Capture the cell that displays the provided text and extract its (x, y) central coordinate. 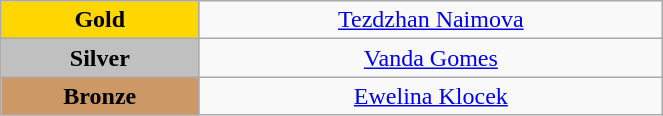
Gold (100, 20)
Silver (100, 58)
Vanda Gomes (431, 58)
Bronze (100, 96)
Tezdzhan Naimova (431, 20)
Ewelina Klocek (431, 96)
